Find where the given text appears and provide that cell's center as (x, y) coordinate. 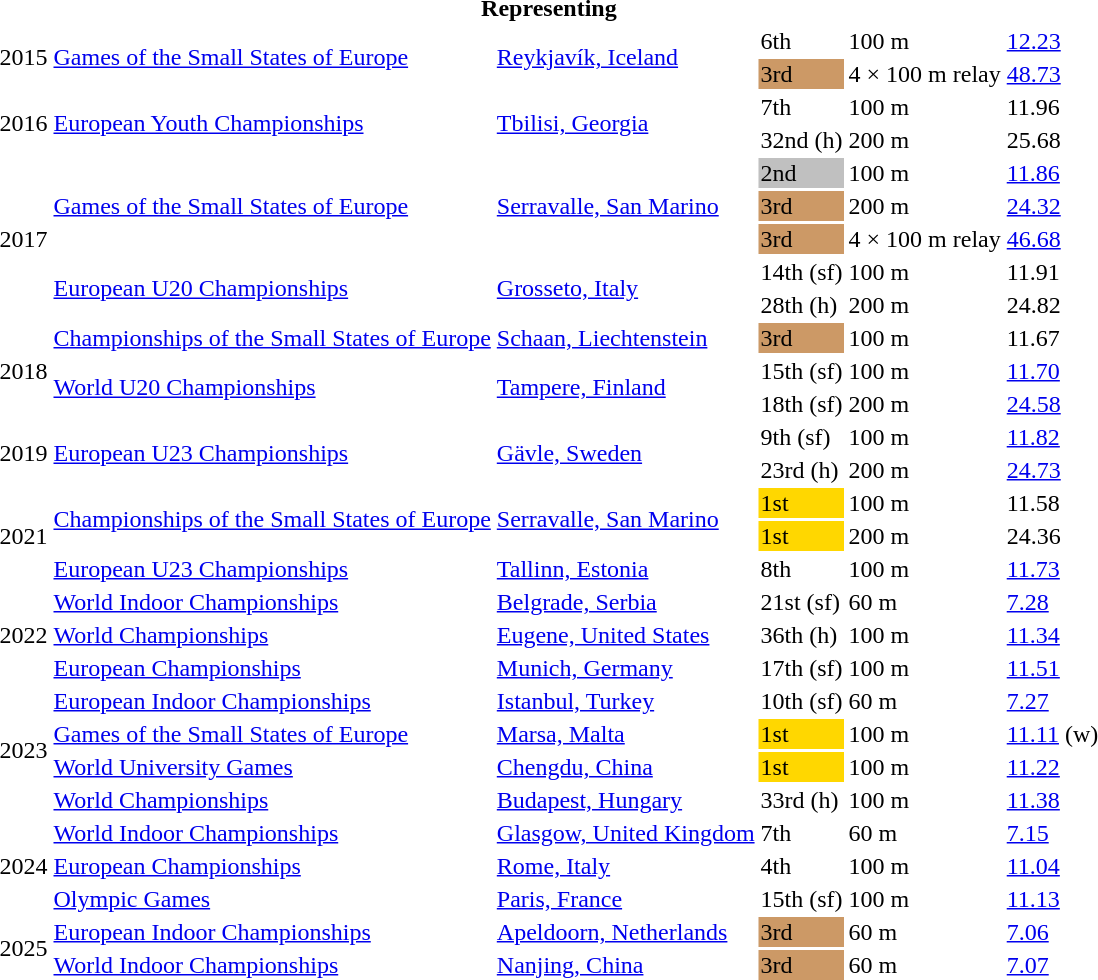
World U20 Championships (272, 388)
Eugene, United States (626, 635)
Budapest, Hungary (626, 800)
Tampere, Finland (626, 388)
European Youth Championships (272, 124)
Munich, Germany (626, 668)
Marsa, Malta (626, 734)
6th (802, 41)
Apeldoorn, Netherlands (626, 932)
28th (h) (802, 305)
Belgrade, Serbia (626, 602)
Reykjavík, Iceland (626, 58)
Rome, Italy (626, 866)
Grosseto, Italy (626, 288)
Istanbul, Turkey (626, 701)
32nd (h) (802, 140)
Olympic Games (272, 899)
Schaan, Liechtenstein (626, 338)
17th (sf) (802, 668)
Tbilisi, Georgia (626, 124)
36th (h) (802, 635)
4th (802, 866)
10th (sf) (802, 701)
Tallinn, Estonia (626, 569)
Paris, France (626, 899)
33rd (h) (802, 800)
Nanjing, China (626, 965)
Glasgow, United Kingdom (626, 833)
European U20 Championships (272, 288)
Chengdu, China (626, 767)
21st (sf) (802, 602)
8th (802, 569)
Gävle, Sweden (626, 454)
2nd (802, 173)
18th (sf) (802, 404)
World University Games (272, 767)
14th (sf) (802, 272)
23rd (h) (802, 470)
9th (sf) (802, 437)
